Identify which cell holds the provided text, then report its [X, Y] central coordinate. 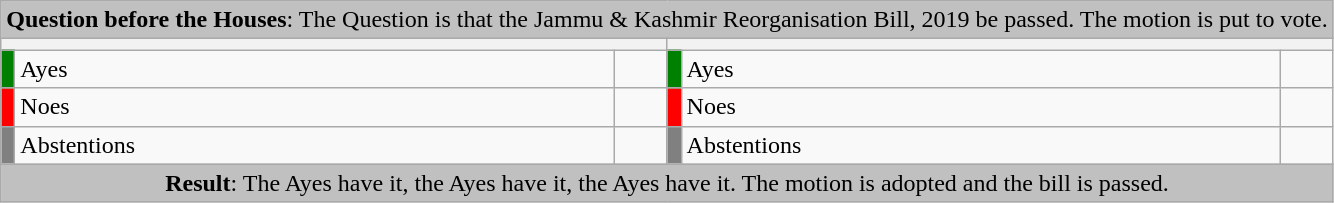
Result: The Ayes have it, the Ayes have it, the Ayes have it. The motion is adopted and the bill is passed. [668, 183]
Question before the Houses: The Question is that the Jammu & Kashmir Reorganisation Bill, 2019 be passed. The motion is put to vote. [668, 20]
